Detect which cell encompasses the target text, then output its [x, y] center coordinate. 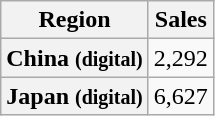
2,292 [180, 58]
Japan (digital) [75, 96]
6,627 [180, 96]
Sales [180, 20]
China (digital) [75, 58]
Region [75, 20]
